From the cell containing the given text, extract its center point as [x, y] coordinate. 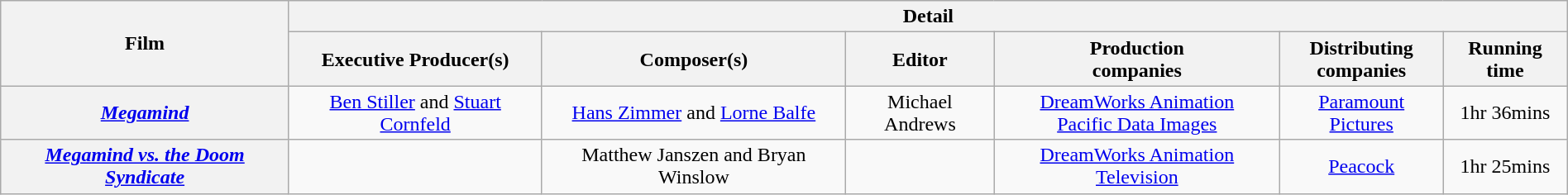
Running time [1505, 59]
Hans Zimmer and Lorne Balfe [694, 112]
Megamind [146, 112]
Composer(s) [694, 59]
Paramount Pictures [1361, 112]
DreamWorks AnimationPacific Data Images [1137, 112]
Editor [920, 59]
1hr 36mins [1505, 112]
1hr 25mins [1505, 167]
Megamind vs. the Doom Syndicate [146, 167]
Executive Producer(s) [415, 59]
Ben Stiller and Stuart Cornfeld [415, 112]
Peacock [1361, 167]
Distributingcompanies [1361, 59]
Michael Andrews [920, 112]
Matthew Janszen and Bryan Winslow [694, 167]
Film [146, 43]
Detail [928, 17]
DreamWorks Animation Television [1137, 167]
Productioncompanies [1137, 59]
